Find where the given text appears and provide that cell's center as (x, y) coordinate. 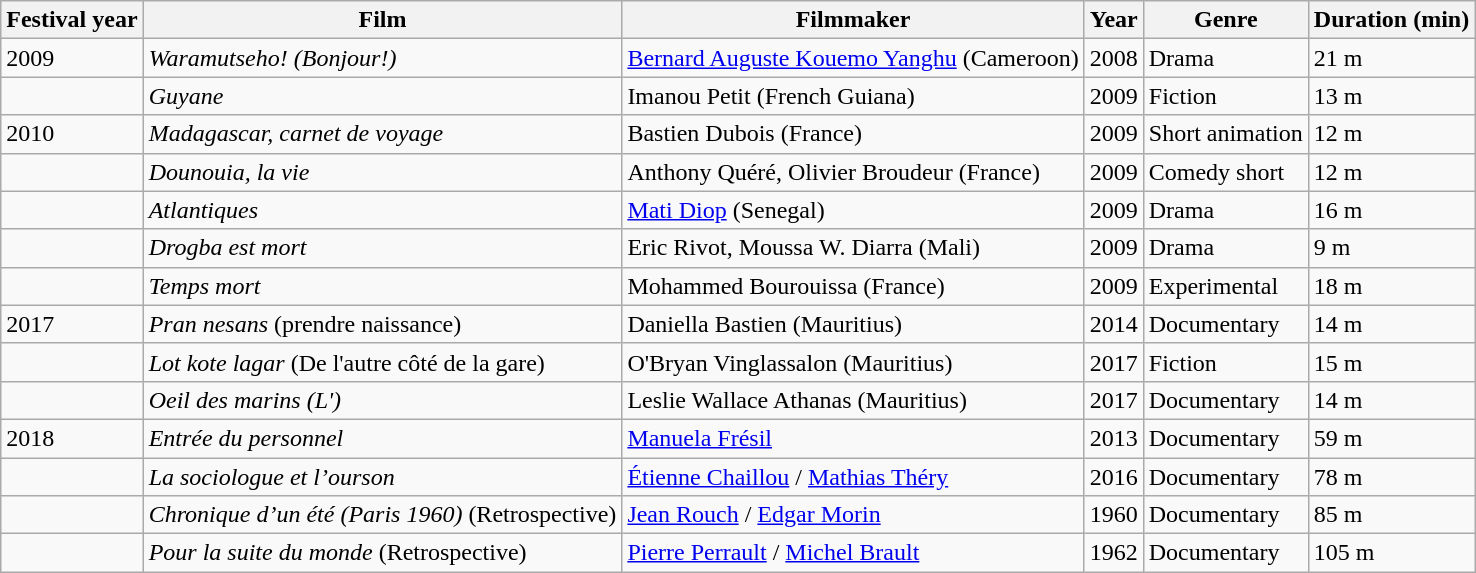
Jean Rouch / Edgar Morin (853, 515)
Guyane (382, 96)
Mohammed Bourouissa (France) (853, 286)
Year (1114, 20)
Bastien Dubois (France) (853, 134)
Pierre Perrault / Michel Brault (853, 553)
Imanou Petit (French Guiana) (853, 96)
O'Bryan Vinglassalon (Mauritius) (853, 362)
Entrée du personnel (382, 438)
9 m (1391, 248)
Lot kote lagar (De l'autre côté de la gare) (382, 362)
15 m (1391, 362)
Drogba est mort (382, 248)
Temps mort (382, 286)
85 m (1391, 515)
2008 (1114, 58)
Chronique d’un été (Paris 1960) (Retrospective) (382, 515)
2010 (72, 134)
13 m (1391, 96)
2013 (1114, 438)
Film (382, 20)
Oeil des marins (L') (382, 400)
La sociologue et l’ourson (382, 477)
16 m (1391, 210)
Manuela Frésil (853, 438)
1962 (1114, 553)
Experimental (1226, 286)
Pour la suite du monde (Retrospective) (382, 553)
Duration (min) (1391, 20)
2016 (1114, 477)
Waramutseho! (Bonjour!) (382, 58)
2018 (72, 438)
Anthony Quéré, Olivier Broudeur (France) (853, 172)
18 m (1391, 286)
Bernard Auguste Kouemo Yanghu (Cameroon) (853, 58)
Pran nesans (prendre naissance) (382, 324)
105 m (1391, 553)
59 m (1391, 438)
1960 (1114, 515)
21 m (1391, 58)
Comedy short (1226, 172)
Atlantiques (382, 210)
Étienne Chaillou / Mathias Théry (853, 477)
Eric Rivot, Moussa W. Diarra (Mali) (853, 248)
2014 (1114, 324)
Dounouia, la vie (382, 172)
Short animation (1226, 134)
Madagascar, carnet de voyage (382, 134)
78 m (1391, 477)
Mati Diop (Senegal) (853, 210)
Genre (1226, 20)
Filmmaker (853, 20)
Festival year (72, 20)
Daniella Bastien (Mauritius) (853, 324)
Leslie Wallace Athanas (Mauritius) (853, 400)
